Detect which cell encompasses the target text, then output its [x, y] center coordinate. 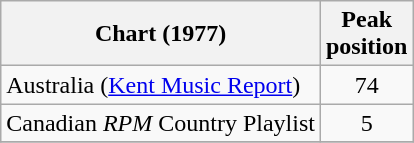
Australia (Kent Music Report) [161, 85]
Chart (1977) [161, 34]
Peakposition [366, 34]
Canadian RPM Country Playlist [161, 123]
5 [366, 123]
74 [366, 85]
